Determine the (x, y) coordinate at the center of the cell enclosing the given text.  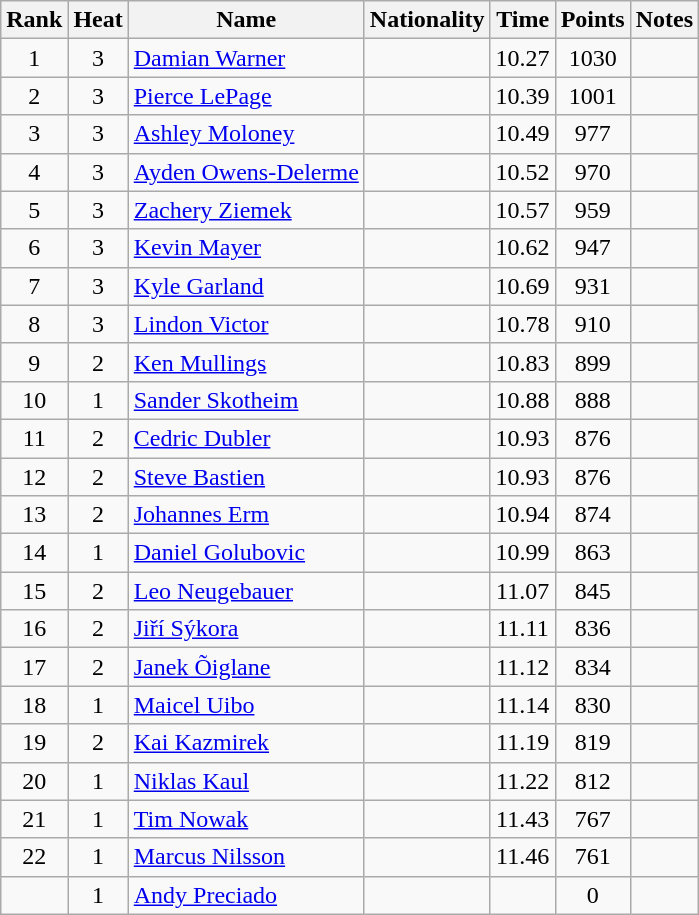
10.52 (522, 172)
Notes (664, 20)
7 (34, 286)
834 (592, 667)
10.57 (522, 210)
836 (592, 629)
Jiří Sýkora (246, 629)
Lindon Victor (246, 324)
4 (34, 172)
11.11 (522, 629)
8 (34, 324)
11.12 (522, 667)
845 (592, 591)
10.88 (522, 400)
830 (592, 705)
Zachery Ziemek (246, 210)
0 (592, 895)
1030 (592, 58)
Time (522, 20)
11 (34, 438)
Tim Nowak (246, 819)
20 (34, 781)
13 (34, 515)
Damian Warner (246, 58)
5 (34, 210)
819 (592, 743)
947 (592, 248)
Ken Mullings (246, 362)
10 (34, 400)
970 (592, 172)
761 (592, 857)
Janek Õiglane (246, 667)
Andy Preciado (246, 895)
11.19 (522, 743)
10.69 (522, 286)
959 (592, 210)
Kyle Garland (246, 286)
10.99 (522, 553)
Kevin Mayer (246, 248)
15 (34, 591)
Rank (34, 20)
Points (592, 20)
812 (592, 781)
11.43 (522, 819)
Leo Neugebauer (246, 591)
9 (34, 362)
11.14 (522, 705)
863 (592, 553)
Maicel Uibo (246, 705)
1001 (592, 96)
19 (34, 743)
22 (34, 857)
Steve Bastien (246, 477)
977 (592, 134)
931 (592, 286)
10.78 (522, 324)
Name (246, 20)
10.62 (522, 248)
Sander Skotheim (246, 400)
910 (592, 324)
Kai Kazmirek (246, 743)
899 (592, 362)
Ashley Moloney (246, 134)
16 (34, 629)
21 (34, 819)
Johannes Erm (246, 515)
Heat (98, 20)
Ayden Owens-Delerme (246, 172)
6 (34, 248)
Cedric Dubler (246, 438)
11.22 (522, 781)
Marcus Nilsson (246, 857)
10.49 (522, 134)
18 (34, 705)
11.46 (522, 857)
10.39 (522, 96)
10.94 (522, 515)
Nationality (427, 20)
11.07 (522, 591)
17 (34, 667)
Daniel Golubovic (246, 553)
10.83 (522, 362)
14 (34, 553)
888 (592, 400)
Pierce LePage (246, 96)
10.27 (522, 58)
874 (592, 515)
12 (34, 477)
767 (592, 819)
Niklas Kaul (246, 781)
